Locate the cell with the specified text and output its [x, y] center coordinate. 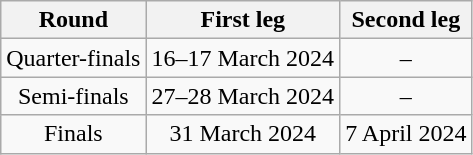
First leg [243, 20]
7 April 2024 [406, 134]
Round [74, 20]
Finals [74, 134]
16–17 March 2024 [243, 58]
Second leg [406, 20]
31 March 2024 [243, 134]
Quarter-finals [74, 58]
Semi-finals [74, 96]
27–28 March 2024 [243, 96]
